Extract the [x, y] coordinate from the center of the cell holding the provided text.  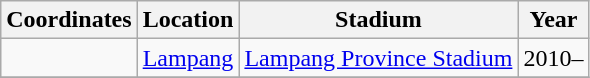
2010– [554, 58]
Lampang [188, 58]
Year [554, 20]
Coordinates [69, 20]
Location [188, 20]
Stadium [378, 20]
Lampang Province Stadium [378, 58]
